Scan for the cell matching the given text and deliver its [X, Y] coordinate at center. 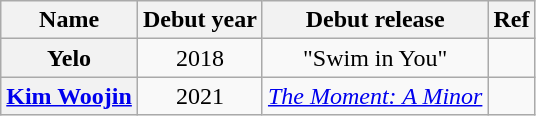
Debut year [200, 20]
The Moment: A Minor [374, 96]
"Swim in You" [374, 58]
2021 [200, 96]
Debut release [374, 20]
Ref [512, 20]
Yelo [70, 58]
Name [70, 20]
2018 [200, 58]
Kim Woojin [70, 96]
